Detect which cell encompasses the target text, then output its [x, y] center coordinate. 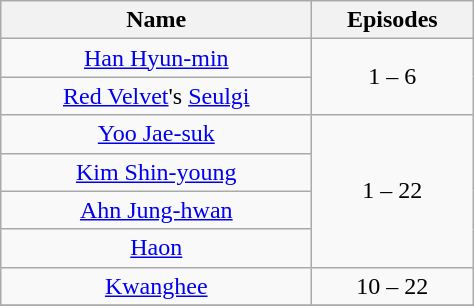
Red Velvet's Seulgi [156, 96]
Episodes [392, 20]
1 – 22 [392, 191]
Kwanghee [156, 286]
1 – 6 [392, 77]
Name [156, 20]
Yoo Jae-suk [156, 134]
Haon [156, 248]
Ahn Jung-hwan [156, 210]
Han Hyun-min [156, 58]
10 – 22 [392, 286]
Kim Shin-young [156, 172]
